Extract the (x, y) coordinate from the center of the cell holding the provided text.  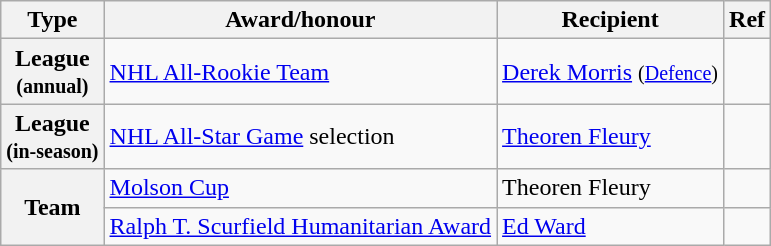
Molson Cup (300, 188)
Recipient (610, 20)
Ed Ward (610, 226)
League(in-season) (52, 136)
Ref (748, 20)
Derek Morris (Defence) (610, 72)
NHL All-Star Game selection (300, 136)
Team (52, 207)
Type (52, 20)
League(annual) (52, 72)
Ralph T. Scurfield Humanitarian Award (300, 226)
Award/honour (300, 20)
NHL All-Rookie Team (300, 72)
